Scan for the cell matching the given text and deliver its (x, y) coordinate at center. 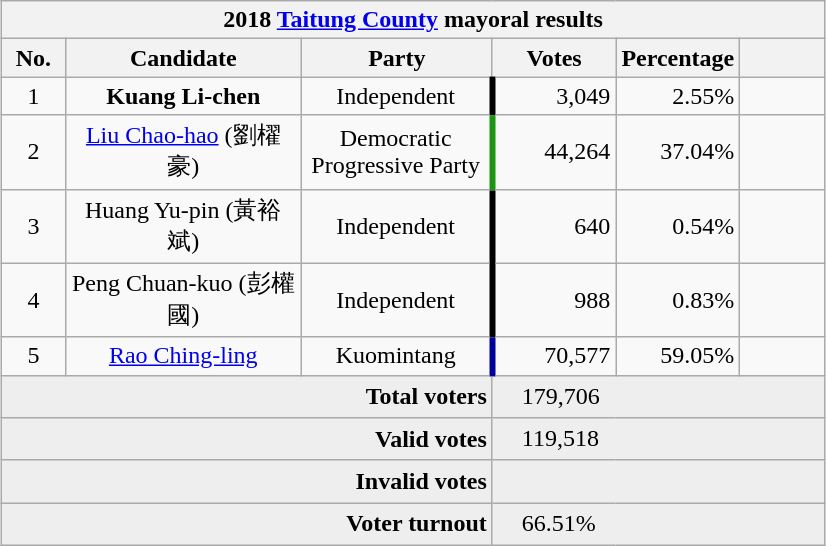
1 (34, 96)
Kuang Li-chen (183, 96)
Invalid votes (248, 482)
Valid votes (248, 440)
4 (34, 300)
179,706 (658, 396)
Kuomintang (396, 356)
37.04% (678, 152)
2 (34, 152)
119,518 (658, 440)
70,577 (554, 356)
Huang Yu-pin (黃裕斌) (183, 226)
3 (34, 226)
2018 Taitung County mayoral results (414, 20)
5 (34, 356)
Party (396, 58)
Votes (554, 58)
2.55% (678, 96)
59.05% (678, 356)
No. (34, 58)
640 (554, 226)
0.54% (678, 226)
Voter turnout (248, 524)
Percentage (678, 58)
988 (554, 300)
44,264 (554, 152)
Democratic Progressive Party (396, 152)
Total voters (248, 396)
Peng Chuan-kuo (彭權國) (183, 300)
Rao Ching-ling (183, 356)
Candidate (183, 58)
Liu Chao-hao (劉櫂豪) (183, 152)
3,049 (554, 96)
0.83% (678, 300)
66.51% (658, 524)
